Scan for the cell matching the given text and deliver its (x, y) coordinate at center. 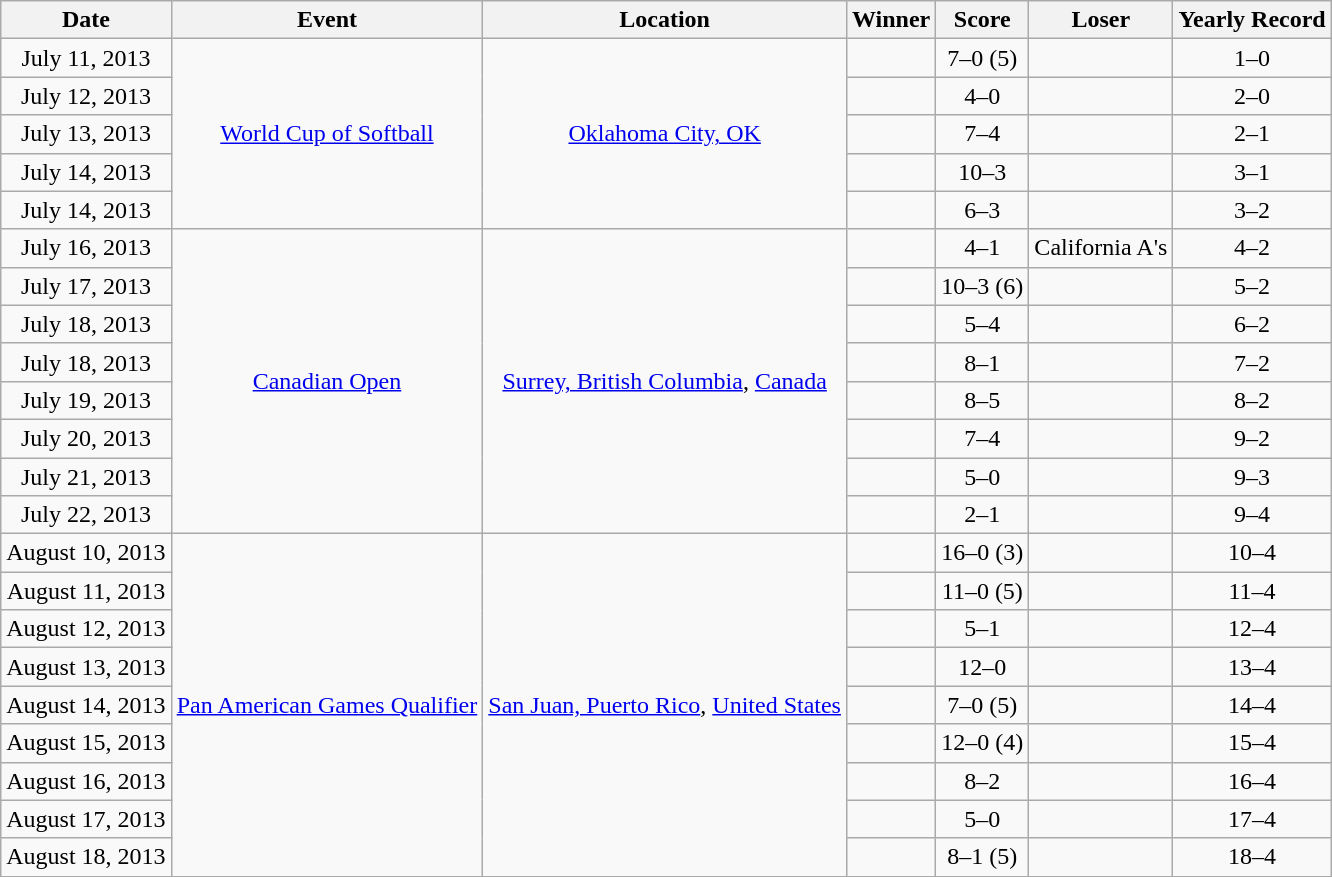
July 12, 2013 (86, 96)
13–4 (1252, 667)
August 15, 2013 (86, 743)
August 11, 2013 (86, 591)
10–4 (1252, 553)
Pan American Games Qualifier (327, 706)
12–0 (4) (982, 743)
July 13, 2013 (86, 134)
July 17, 2013 (86, 286)
Event (327, 20)
Score (982, 20)
8–5 (982, 400)
California A's (1101, 248)
Loser (1101, 20)
August 16, 2013 (86, 781)
July 20, 2013 (86, 438)
August 10, 2013 (86, 553)
July 11, 2013 (86, 58)
July 19, 2013 (86, 400)
4–2 (1252, 248)
8–1 (5) (982, 857)
9–3 (1252, 477)
August 17, 2013 (86, 819)
12–4 (1252, 629)
15–4 (1252, 743)
18–4 (1252, 857)
6–2 (1252, 324)
16–4 (1252, 781)
July 21, 2013 (86, 477)
11–0 (5) (982, 591)
9–4 (1252, 515)
2–0 (1252, 96)
5–1 (982, 629)
1–0 (1252, 58)
9–2 (1252, 438)
8–1 (982, 362)
July 22, 2013 (86, 515)
17–4 (1252, 819)
7–2 (1252, 362)
August 14, 2013 (86, 705)
Oklahoma City, OK (665, 134)
5–2 (1252, 286)
Date (86, 20)
4–0 (982, 96)
10–3 (6) (982, 286)
12–0 (982, 667)
Canadian Open (327, 381)
Yearly Record (1252, 20)
4–1 (982, 248)
14–4 (1252, 705)
6–3 (982, 210)
August 12, 2013 (86, 629)
10–3 (982, 172)
Winner (890, 20)
Surrey, British Columbia, Canada (665, 381)
11–4 (1252, 591)
Location (665, 20)
16–0 (3) (982, 553)
San Juan, Puerto Rico, United States (665, 706)
3–2 (1252, 210)
World Cup of Softball (327, 134)
August 13, 2013 (86, 667)
August 18, 2013 (86, 857)
July 16, 2013 (86, 248)
3–1 (1252, 172)
5–4 (982, 324)
